Search for the cell housing the specified text and yield its (x, y) center coordinate. 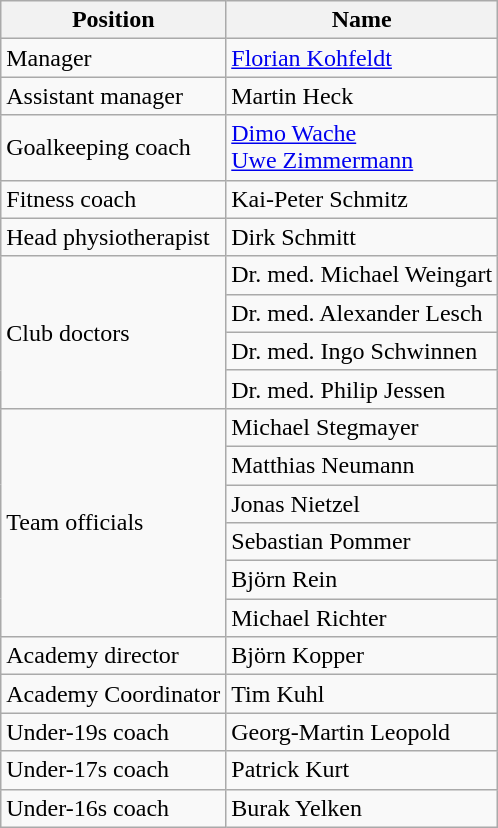
Fitness coach (114, 199)
Michael Richter (362, 618)
Björn Rein (362, 580)
Dr. med. Ingo Schwinnen (362, 351)
Under-16s coach (114, 808)
Dr. med. Philip Jessen (362, 389)
Martin Heck (362, 96)
Jonas Nietzel (362, 503)
Michael Stegmayer (362, 427)
Academy director (114, 656)
Sebastian Pommer (362, 542)
Matthias Neumann (362, 465)
Georg-Martin Leopold (362, 732)
Dimo Wache Uwe Zimmermann (362, 148)
Patrick Kurt (362, 770)
Burak Yelken (362, 808)
Kai-Peter Schmitz (362, 199)
Team officials (114, 522)
Position (114, 20)
Dirk Schmitt (362, 237)
Björn Kopper (362, 656)
Dr. med. Michael Weingart (362, 275)
Manager (114, 58)
Tim Kuhl (362, 694)
Under-19s coach (114, 732)
Head physiotherapist (114, 237)
Goalkeeping coach (114, 148)
Name (362, 20)
Club doctors (114, 332)
Academy Coordinator (114, 694)
Assistant manager (114, 96)
Under-17s coach (114, 770)
Florian Kohfeldt (362, 58)
Dr. med. Alexander Lesch (362, 313)
